From the cell containing the given text, extract its center point as (X, Y) coordinate. 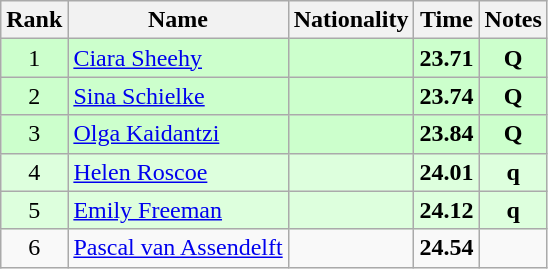
24.01 (446, 172)
23.84 (446, 134)
1 (34, 58)
Name (178, 20)
Ciara Sheehy (178, 58)
Olga Kaidantzi (178, 134)
24.54 (446, 248)
Notes (513, 20)
3 (34, 134)
23.74 (446, 96)
Sina Schielke (178, 96)
Emily Freeman (178, 210)
4 (34, 172)
5 (34, 210)
6 (34, 248)
23.71 (446, 58)
Time (446, 20)
Helen Roscoe (178, 172)
Nationality (351, 20)
Rank (34, 20)
24.12 (446, 210)
2 (34, 96)
Pascal van Assendelft (178, 248)
